For the text-containing cell, return its midpoint in [X, Y] coordinate format. 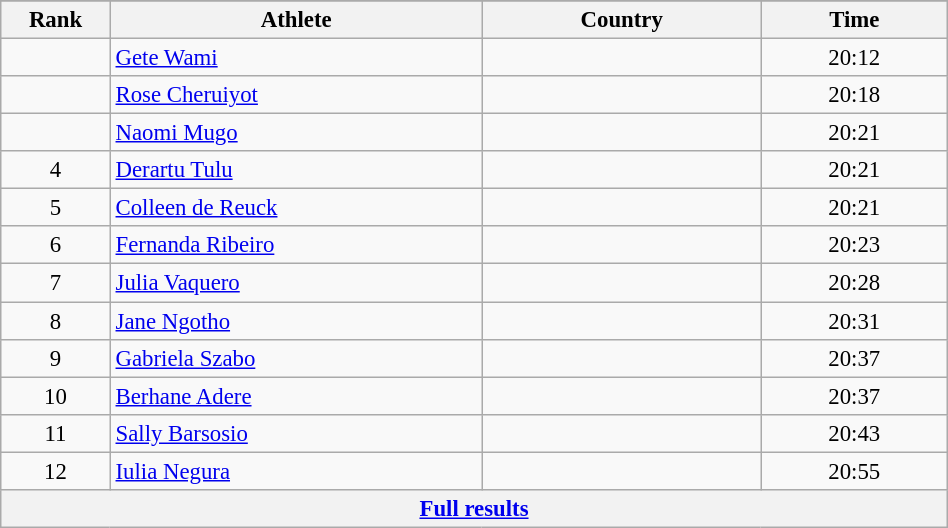
Rank [56, 20]
Time [854, 20]
Athlete [296, 20]
12 [56, 471]
10 [56, 396]
6 [56, 245]
20:43 [854, 433]
20:23 [854, 245]
Full results [474, 509]
20:18 [854, 95]
Julia Vaquero [296, 283]
5 [56, 208]
Rose Cheruiyot [296, 95]
Colleen de Reuck [296, 208]
Berhane Adere [296, 396]
Jane Ngotho [296, 321]
20:31 [854, 321]
20:28 [854, 283]
Gete Wami [296, 58]
Gabriela Szabo [296, 358]
Derartu Tulu [296, 170]
9 [56, 358]
7 [56, 283]
20:12 [854, 58]
Iulia Negura [296, 471]
Sally Barsosio [296, 433]
11 [56, 433]
Naomi Mugo [296, 133]
20:55 [854, 471]
Country [622, 20]
8 [56, 321]
4 [56, 170]
Fernanda Ribeiro [296, 245]
